Extract the (X, Y) coordinate from the center of the cell holding the provided text.  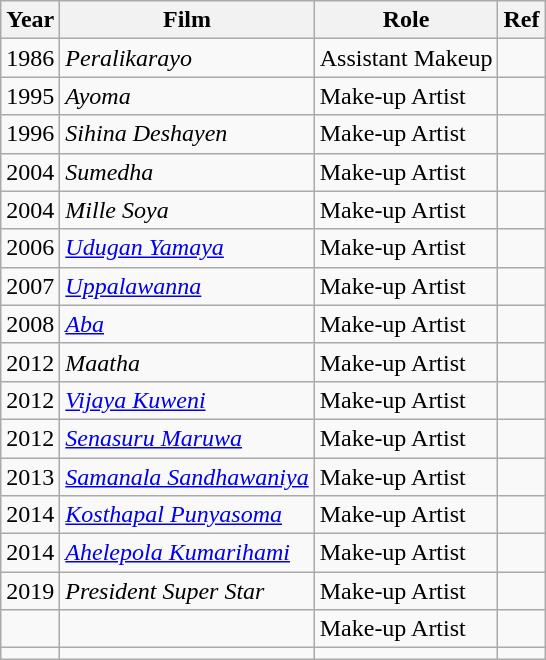
Uppalawanna (187, 286)
1996 (30, 134)
Maatha (187, 362)
President Super Star (187, 591)
2007 (30, 286)
Ahelepola Kumarihami (187, 553)
Film (187, 20)
2013 (30, 477)
Mille Soya (187, 210)
Kosthapal Punyasoma (187, 515)
Ref (522, 20)
Sihina Deshayen (187, 134)
Ayoma (187, 96)
2019 (30, 591)
2006 (30, 248)
Role (406, 20)
2008 (30, 324)
Peralikarayo (187, 58)
Assistant Makeup (406, 58)
Senasuru Maruwa (187, 438)
Aba (187, 324)
Vijaya Kuweni (187, 400)
Udugan Yamaya (187, 248)
1995 (30, 96)
1986 (30, 58)
Samanala Sandhawaniya (187, 477)
Year (30, 20)
Sumedha (187, 172)
